Return [x, y] of the center of cell containing provided text 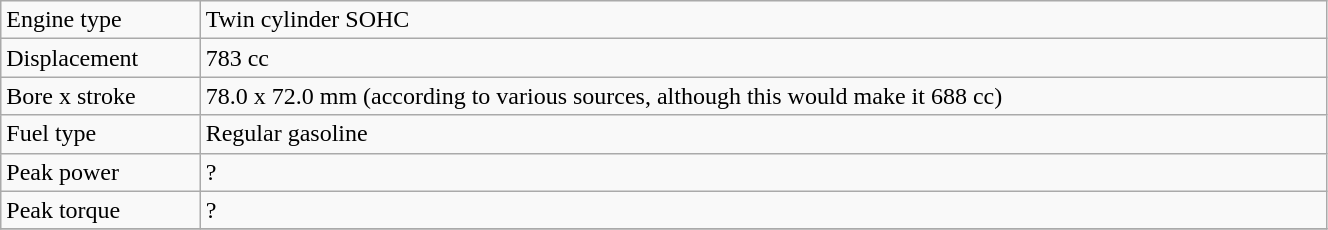
Fuel type [100, 134]
783 cc [763, 58]
Peak power [100, 172]
Peak torque [100, 210]
Twin cylinder SOHC [763, 20]
Bore x stroke [100, 96]
Regular gasoline [763, 134]
78.0 x 72.0 mm (according to various sources, although this would make it 688 cc) [763, 96]
Engine type [100, 20]
Displacement [100, 58]
